Find where the given text appears and provide that cell's center as [X, Y] coordinate. 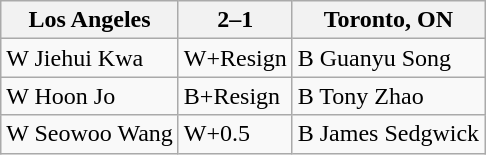
W+Resign [235, 58]
B Tony Zhao [388, 96]
Los Angeles [90, 20]
B James Sedgwick [388, 134]
Toronto, ON [388, 20]
W Jiehui Kwa [90, 58]
W+0.5 [235, 134]
W Hoon Jo [90, 96]
W Seowoo Wang [90, 134]
2–1 [235, 20]
B Guanyu Song [388, 58]
B+Resign [235, 96]
